Output the [X, Y] coordinate of the center of the cell containing the given text.  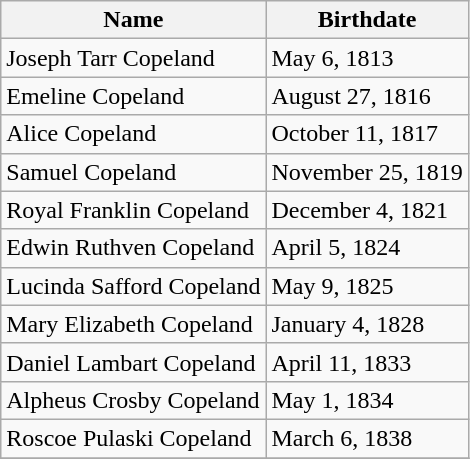
May 1, 1834 [367, 400]
Samuel Copeland [134, 172]
April 11, 1833 [367, 362]
Lucinda Safford Copeland [134, 286]
Mary Elizabeth Copeland [134, 324]
Edwin Ruthven Copeland [134, 248]
March 6, 1838 [367, 438]
May 9, 1825 [367, 286]
Alpheus Crosby Copeland [134, 400]
Birthdate [367, 20]
December 4, 1821 [367, 210]
January 4, 1828 [367, 324]
Daniel Lambart Copeland [134, 362]
Emeline Copeland [134, 96]
Alice Copeland [134, 134]
Roscoe Pulaski Copeland [134, 438]
August 27, 1816 [367, 96]
Joseph Tarr Copeland [134, 58]
May 6, 1813 [367, 58]
Royal Franklin Copeland [134, 210]
Name [134, 20]
April 5, 1824 [367, 248]
November 25, 1819 [367, 172]
October 11, 1817 [367, 134]
